From the cell containing the given text, extract its center point as (X, Y) coordinate. 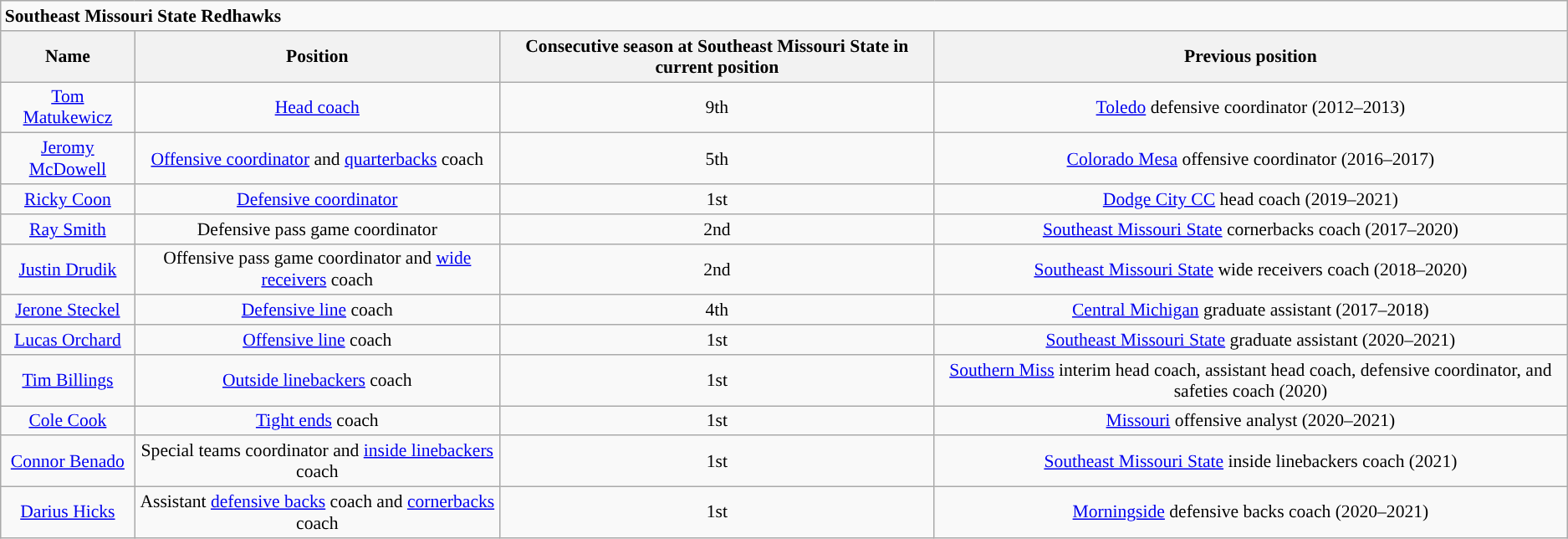
Assistant defensive backs coach and cornerbacks coach (318, 512)
Southern Miss interim head coach, assistant head coach, defensive coordinator, and safeties coach (2020) (1251, 380)
Southeast Missouri State Redhawks (784, 16)
Offensive coordinator and quarterbacks coach (318, 159)
Offensive line coach (318, 340)
Toledo defensive coordinator (2012–2013) (1251, 107)
Defensive coordinator (318, 199)
Dodge City CC head coach (2019–2021) (1251, 199)
Morningside defensive backs coach (2020–2021) (1251, 512)
Central Michigan graduate assistant (2017–2018) (1251, 311)
Offensive pass game coordinator and wide receivers coach (318, 269)
Special teams coordinator and inside linebackers coach (318, 462)
Ricky Coon (68, 199)
Southeast Missouri State graduate assistant (2020–2021) (1251, 340)
Consecutive season at Southeast Missouri State in current position (718, 57)
Southeast Missouri State wide receivers coach (2018–2020) (1251, 269)
9th (718, 107)
Defensive pass game coordinator (318, 229)
Ray Smith (68, 229)
Tom Matukewicz (68, 107)
Southeast Missouri State cornerbacks coach (2017–2020) (1251, 229)
Cole Cook (68, 421)
Tight ends coach (318, 421)
Outside linebackers coach (318, 380)
Darius Hicks (68, 512)
Position (318, 57)
Tim Billings (68, 380)
Lucas Orchard (68, 340)
Name (68, 57)
Missouri offensive analyst (2020–2021) (1251, 421)
Colorado Mesa offensive coordinator (2016–2017) (1251, 159)
Justin Drudik (68, 269)
Jeromy McDowell (68, 159)
Previous position (1251, 57)
4th (718, 311)
Defensive line coach (318, 311)
Southeast Missouri State inside linebackers coach (2021) (1251, 462)
5th (718, 159)
Connor Benado (68, 462)
Head coach (318, 107)
Jerone Steckel (68, 311)
